Scan for the cell matching the given text and deliver its (x, y) coordinate at center. 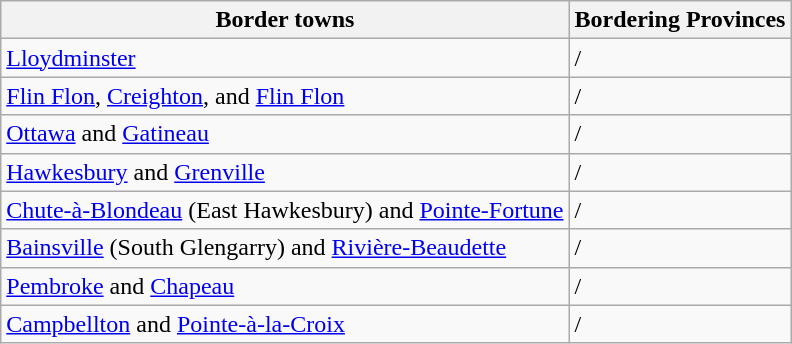
Hawkesbury and Grenville (285, 172)
Chute-à-Blondeau (East Hawkesbury) and Pointe-Fortune (285, 210)
Bordering Provinces (680, 20)
Bainsville (South Glengarry) and Rivière-Beaudette (285, 248)
Ottawa and Gatineau (285, 134)
Pembroke and Chapeau (285, 286)
Border towns (285, 20)
Flin Flon, Creighton, and Flin Flon (285, 96)
Campbellton and Pointe-à-la-Croix (285, 324)
Lloydminster (285, 58)
